Find where the given text appears and provide that cell's center as [x, y] coordinate. 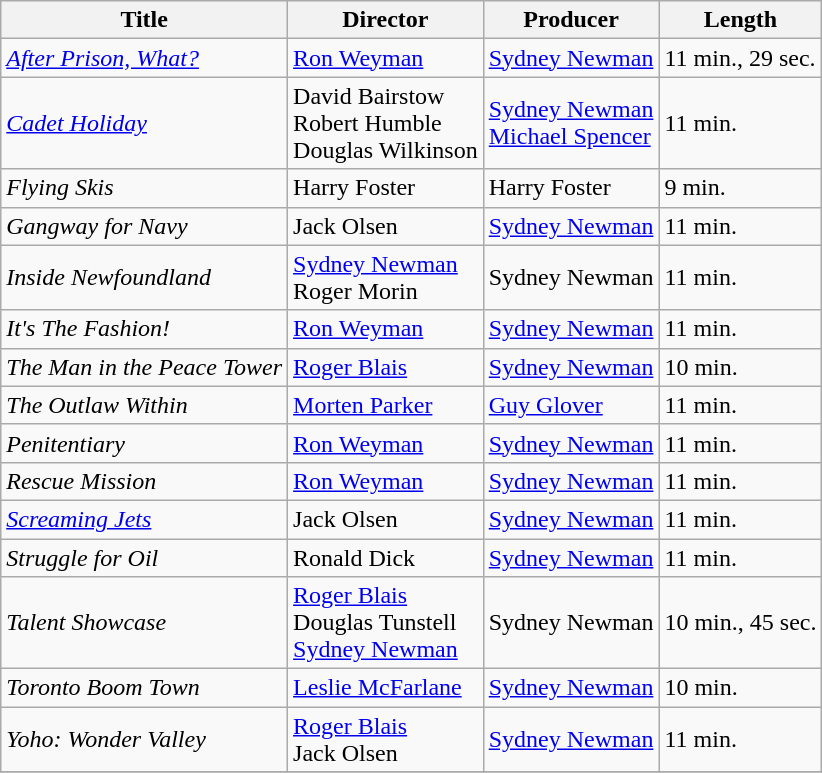
Cadet Holiday [144, 123]
Length [740, 20]
Toronto Boom Town [144, 688]
Guy Glover [571, 405]
Roger BlaisDouglas TunstellSydney Newman [386, 623]
Roger BlaisJack Olsen [386, 740]
Leslie McFarlane [386, 688]
Yoho: Wonder Valley [144, 740]
Director [386, 20]
Sydney NewmanMichael Spencer [571, 123]
9 min. [740, 188]
Talent Showcase [144, 623]
Inside Newfoundland [144, 278]
It's The Fashion! [144, 329]
David BairstowRobert HumbleDouglas Wilkinson [386, 123]
Penitentiary [144, 443]
Roger Blais [386, 367]
After Prison, What? [144, 58]
Gangway for Navy [144, 226]
Title [144, 20]
Ronald Dick [386, 557]
Morten Parker [386, 405]
Screaming Jets [144, 519]
The Outlaw Within [144, 405]
Sydney NewmanRoger Morin [386, 278]
Struggle for Oil [144, 557]
10 min., 45 sec. [740, 623]
The Man in the Peace Tower [144, 367]
Flying Skis [144, 188]
11 min., 29 sec. [740, 58]
Rescue Mission [144, 481]
Producer [571, 20]
